Locate the cell with the specified text and output its [X, Y] center coordinate. 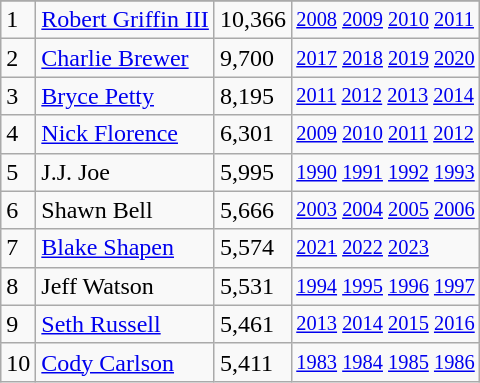
Seth Russell [126, 324]
2021 2022 2023 [385, 248]
Blake Shapen [126, 248]
6,301 [252, 134]
9 [18, 324]
7 [18, 248]
2009 2010 2011 2012 [385, 134]
Robert Griffin III [126, 20]
5,666 [252, 210]
5,411 [252, 362]
Bryce Petty [126, 96]
8,195 [252, 96]
1990 1991 1992 1993 [385, 172]
J.J. Joe [126, 172]
Jeff Watson [126, 286]
6 [18, 210]
4 [18, 134]
10 [18, 362]
10,366 [252, 20]
2 [18, 58]
2017 2018 2019 2020 [385, 58]
2008 2009 2010 2011 [385, 20]
1983 1984 1985 1986 [385, 362]
5,461 [252, 324]
5,531 [252, 286]
2003 2004 2005 2006 [385, 210]
Charlie Brewer [126, 58]
2013 2014 2015 2016 [385, 324]
5,574 [252, 248]
Nick Florence [126, 134]
Cody Carlson [126, 362]
1994 1995 1996 1997 [385, 286]
9,700 [252, 58]
1 [18, 20]
8 [18, 286]
5 [18, 172]
3 [18, 96]
Shawn Bell [126, 210]
2011 2012 2013 2014 [385, 96]
5,995 [252, 172]
